Return [X, Y] of the center of cell containing provided text 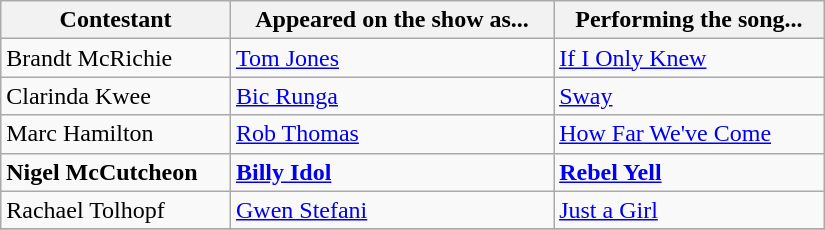
Brandt McRichie [116, 58]
Sway [690, 96]
Tom Jones [392, 58]
Bic Runga [392, 96]
Clarinda Kwee [116, 96]
If I Only Knew [690, 58]
Nigel McCutcheon [116, 172]
Appeared on the show as... [392, 20]
How Far We've Come [690, 134]
Contestant [116, 20]
Performing the song... [690, 20]
Marc Hamilton [116, 134]
Billy Idol [392, 172]
Just a Girl [690, 210]
Rachael Tolhopf [116, 210]
Rob Thomas [392, 134]
Rebel Yell [690, 172]
Gwen Stefani [392, 210]
